Return [X, Y] of the center of cell containing provided text 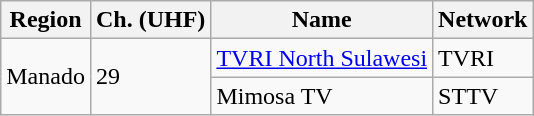
STTV [483, 96]
Name [322, 20]
Manado [46, 77]
29 [150, 77]
TVRI North Sulawesi [322, 58]
Region [46, 20]
TVRI [483, 58]
Mimosa TV [322, 96]
Ch. (UHF) [150, 20]
Network [483, 20]
